Pinpoint the cell where the given text exists, returning its [x, y] midpoint coordinate. 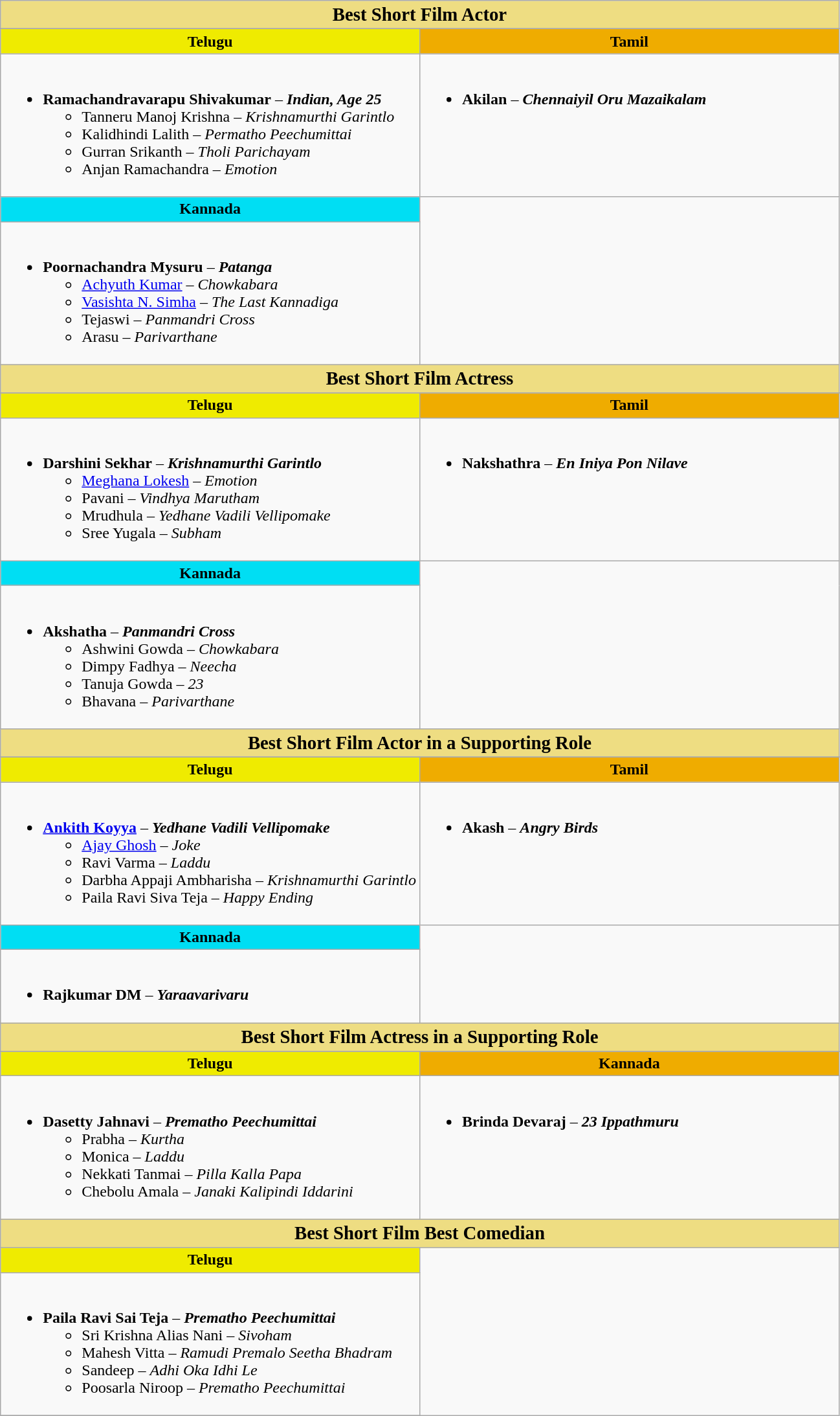
Best Short Film Best Comedian [419, 1233]
Akshatha – Panmandri CrossAshwini Gowda – ChowkabaraDimpy Fadhya – NeechaTanuja Gowda – 23Bhavana – Parivarthane [210, 657]
Best Short Film Actor in a Supporting Role [419, 743]
Darshini Sekhar – Krishnamurthi GarintloMeghana Lokesh – EmotionPavani – Vindhya MaruthamMrudhula – Yedhane Vadili VellipomakeSree Yugala – Subham [210, 489]
Nakshathra – En Iniya Pon Nilave [629, 489]
Akash – Angry Birds [629, 853]
Dasetty Jahnavi – Prematho PeechumittaiPrabha – KurthaMonica – LadduNekkati Tanmai – Pilla Kalla PapaChebolu Amala – Janaki Kalipindi Iddarini [210, 1147]
Best Short Film Actress in a Supporting Role [419, 1037]
Best Short Film Actress [419, 379]
Rajkumar DM – Yaraavarivaru [210, 987]
Akilan – Chennaiyil Oru Mazaikalam [629, 126]
Best Short Film Actor [419, 15]
Poornachandra Mysuru – PatangaAchyuth Kumar – ChowkabaraVasishta N. Simha – The Last KannadigaTejaswi – Panmandri CrossArasu – Parivarthane [210, 293]
Brinda Devaraj – 23 Ippathmuru [629, 1147]
